Capture the cell that displays the provided text and extract its [X, Y] central coordinate. 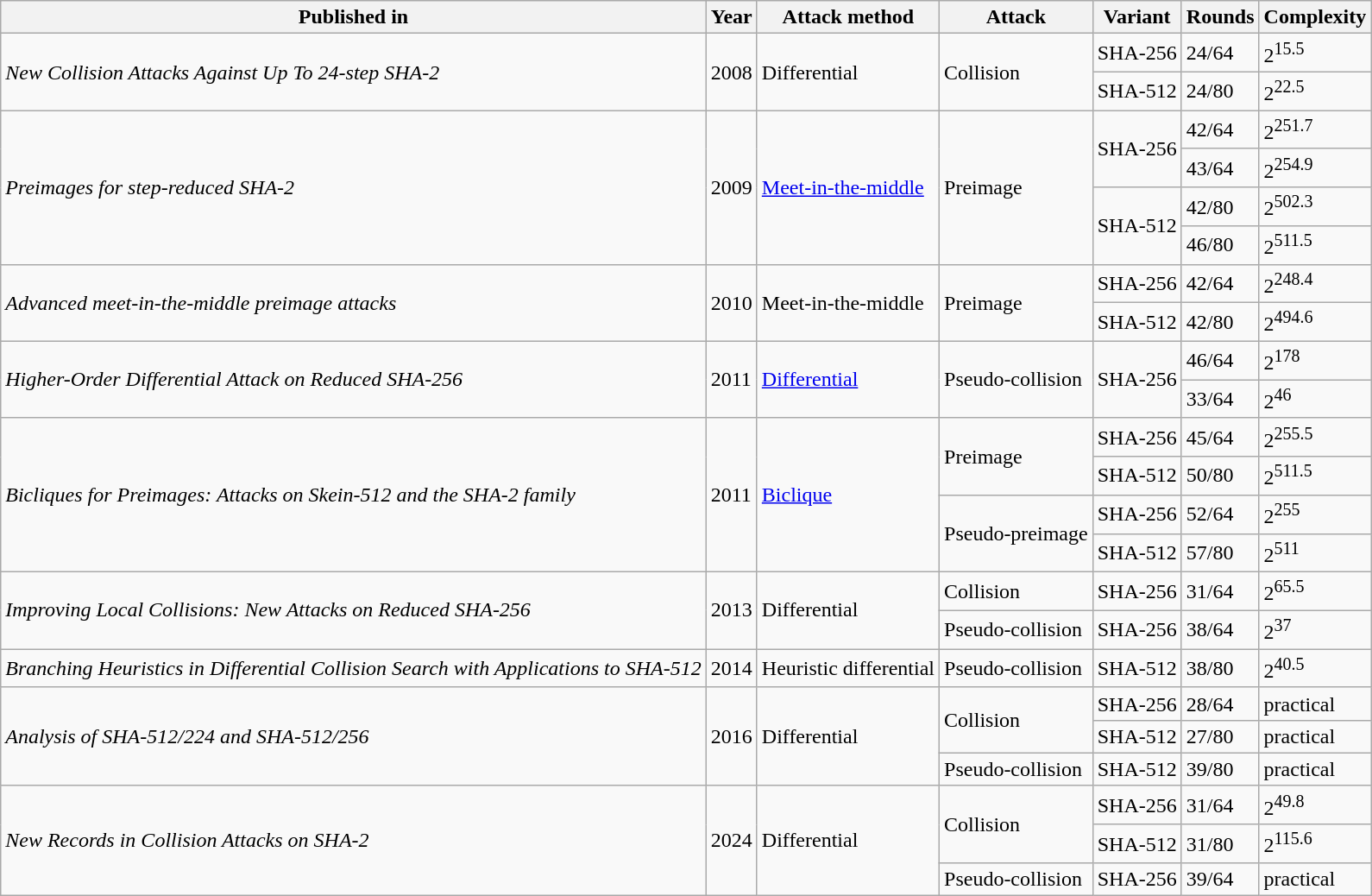
2014 [732, 668]
39/64 [1220, 880]
240.5 [1315, 668]
46/80 [1220, 245]
Pseudo-preimage [1016, 533]
Attack [1016, 17]
246 [1315, 399]
27/80 [1220, 736]
57/80 [1220, 552]
2251.7 [1315, 129]
46/64 [1220, 361]
Biclique [847, 495]
45/64 [1220, 437]
Bicliques for Preimages: Attacks on Skein-512 and the SHA-2 family [354, 495]
Analysis of SHA-512/224 and SHA-512/256 [354, 736]
31/80 [1220, 844]
24/80 [1220, 91]
New Collision Attacks Against Up To 24-step SHA-2 [354, 73]
237 [1315, 630]
222.5 [1315, 91]
Advanced meet-in-the-middle preimage attacks [354, 302]
Complexity [1315, 17]
2024 [732, 841]
2248.4 [1315, 283]
38/64 [1220, 630]
215.5 [1315, 54]
New Records in Collision Attacks on SHA-2 [354, 841]
43/64 [1220, 167]
39/80 [1220, 769]
2010 [732, 302]
2008 [732, 73]
Year [732, 17]
Preimages for step-reduced SHA-2 [354, 187]
2115.6 [1315, 844]
Higher-Order Differential Attack on Reduced SHA-256 [354, 380]
2254.9 [1315, 167]
2255.5 [1315, 437]
Branching Heuristics in Differential Collision Search with Applications to SHA-512 [354, 668]
2255 [1315, 514]
Rounds [1220, 17]
52/64 [1220, 514]
24/64 [1220, 54]
Published in [354, 17]
2013 [732, 611]
38/80 [1220, 668]
2511 [1315, 552]
28/64 [1220, 704]
249.8 [1315, 805]
Attack method [847, 17]
Variant [1137, 17]
Heuristic differential [847, 668]
2178 [1315, 361]
2009 [732, 187]
2016 [732, 736]
33/64 [1220, 399]
2494.6 [1315, 323]
50/80 [1220, 476]
265.5 [1315, 592]
2502.3 [1315, 207]
Improving Local Collisions: New Attacks on Reduced SHA-256 [354, 611]
